Detect which cell encompasses the target text, then output its [x, y] center coordinate. 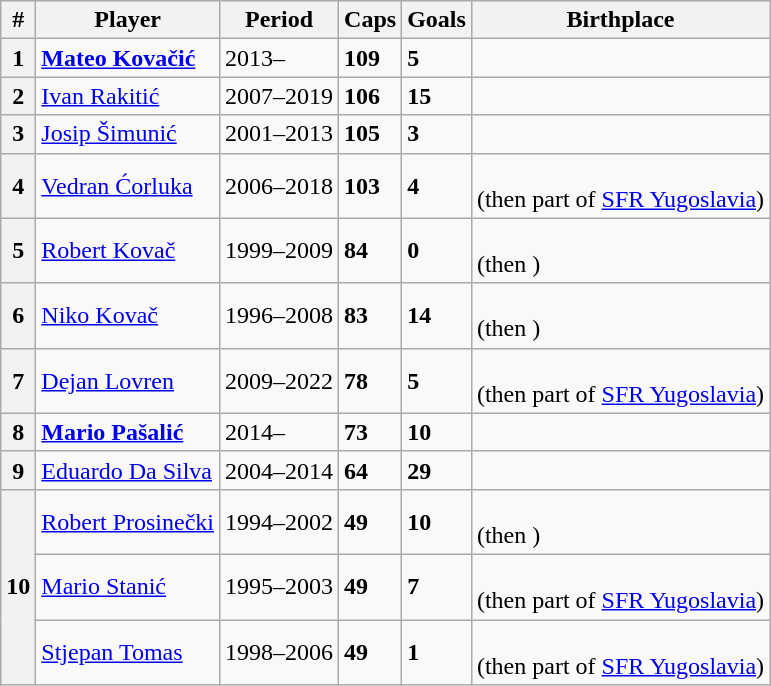
Period [280, 20]
Mario Pašalić [128, 432]
109 [370, 58]
6 [18, 316]
2006–2018 [280, 186]
105 [370, 134]
8 [18, 432]
83 [370, 316]
2013– [280, 58]
Stjepan Tomas [128, 652]
2009–2022 [280, 380]
2 [18, 96]
2004–2014 [280, 470]
1996–2008 [280, 316]
Ivan Rakitić [128, 96]
103 [370, 186]
1995–2003 [280, 586]
1998–2006 [280, 652]
2007–2019 [280, 96]
29 [437, 470]
2001–2013 [280, 134]
Niko Kovač [128, 316]
1999–2009 [280, 250]
Josip Šimunić [128, 134]
Vedran Ćorluka [128, 186]
1994–2002 [280, 522]
73 [370, 432]
Robert Kovač [128, 250]
# [18, 20]
Birthplace [620, 20]
14 [437, 316]
2014– [280, 432]
Mateo Kovačić [128, 58]
Dejan Lovren [128, 380]
0 [437, 250]
106 [370, 96]
9 [18, 470]
15 [437, 96]
78 [370, 380]
Player [128, 20]
Eduardo Da Silva [128, 470]
Caps [370, 20]
64 [370, 470]
Goals [437, 20]
84 [370, 250]
Mario Stanić [128, 586]
Robert Prosinečki [128, 522]
